From the cell containing the given text, extract its center point as (x, y) coordinate. 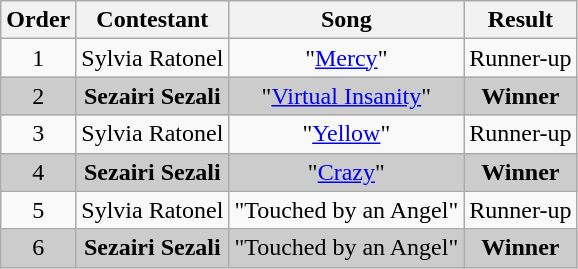
Order (38, 20)
6 (38, 248)
5 (38, 210)
Contestant (152, 20)
2 (38, 96)
"Virtual Insanity" (346, 96)
"Mercy" (346, 58)
Song (346, 20)
3 (38, 134)
1 (38, 58)
4 (38, 172)
Result (520, 20)
"Crazy" (346, 172)
"Yellow" (346, 134)
